Identify which cell holds the provided text, then report its [X, Y] central coordinate. 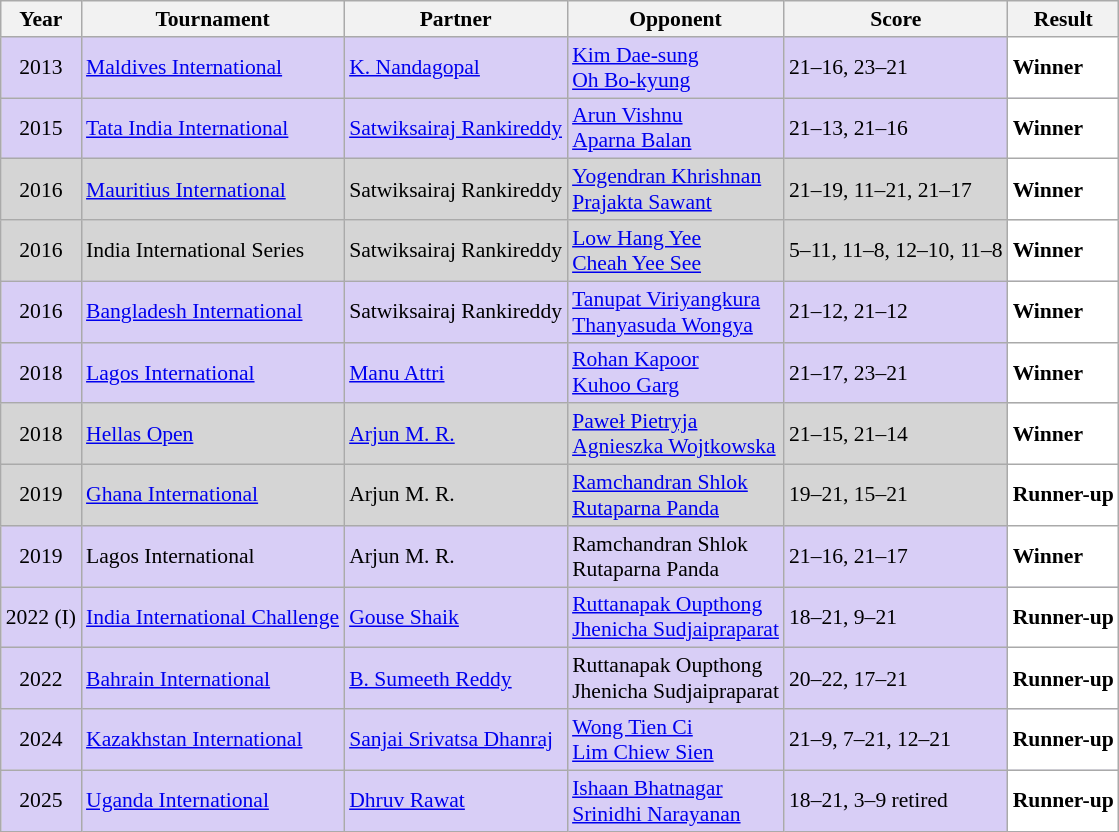
Bangladesh International [212, 312]
21–19, 11–21, 21–17 [896, 190]
2015 [41, 128]
Opponent [676, 19]
Ghana International [212, 496]
Score [896, 19]
21–13, 21–16 [896, 128]
Low Hang Yee Cheah Yee See [676, 250]
Bahrain International [212, 678]
2022 [41, 678]
Gouse Shaik [456, 618]
Paweł Pietryja Agnieszka Wojtkowska [676, 434]
Rohan Kapoor Kuhoo Garg [676, 372]
21–16, 21–17 [896, 556]
21–16, 23–21 [896, 68]
21–9, 7–21, 12–21 [896, 740]
India International Challenge [212, 618]
Arun Vishnu Aparna Balan [676, 128]
Partner [456, 19]
21–17, 23–21 [896, 372]
Manu Attri [456, 372]
19–21, 15–21 [896, 496]
2024 [41, 740]
Result [1064, 19]
Dhruv Rawat [456, 800]
Year [41, 19]
20–22, 17–21 [896, 678]
B. Sumeeth Reddy [456, 678]
2022 (I) [41, 618]
India International Series [212, 250]
Mauritius International [212, 190]
Tata India International [212, 128]
Tanupat Viriyangkura Thanyasuda Wongya [676, 312]
Maldives International [212, 68]
2025 [41, 800]
Wong Tien Ci Lim Chiew Sien [676, 740]
Uganda International [212, 800]
18–21, 3–9 retired [896, 800]
21–12, 21–12 [896, 312]
Sanjai Srivatsa Dhanraj [456, 740]
Ishaan Bhatnagar Srinidhi Narayanan [676, 800]
18–21, 9–21 [896, 618]
K. Nandagopal [456, 68]
Yogendran Khrishnan Prajakta Sawant [676, 190]
5–11, 11–8, 12–10, 11–8 [896, 250]
21–15, 21–14 [896, 434]
Hellas Open [212, 434]
Tournament [212, 19]
2013 [41, 68]
Kim Dae-sung Oh Bo-kyung [676, 68]
Kazakhstan International [212, 740]
